Find where the given text appears and provide that cell's center as (x, y) coordinate. 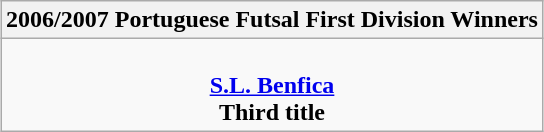
S.L. BenficaThird title (272, 85)
2006/2007 Portuguese Futsal First Division Winners (272, 20)
